Identify which cell holds the provided text, then report its [x, y] central coordinate. 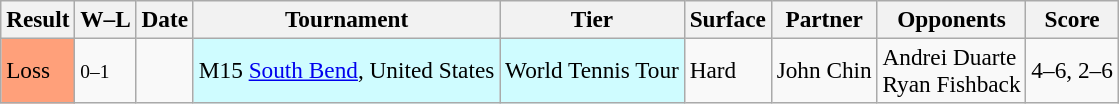
Andrei Duarte Ryan Fishback [952, 70]
Score [1072, 19]
Result [38, 19]
Partner [824, 19]
Tournament [346, 19]
Date [164, 19]
Hard [728, 70]
Tier [592, 19]
World Tennis Tour [592, 70]
0–1 [106, 70]
Loss [38, 70]
W–L [106, 19]
John Chin [824, 70]
Opponents [952, 19]
4–6, 2–6 [1072, 70]
Surface [728, 19]
M15 South Bend, United States [346, 70]
